Return the [X, Y] coordinate for the center point of the cell that contains the specified text.  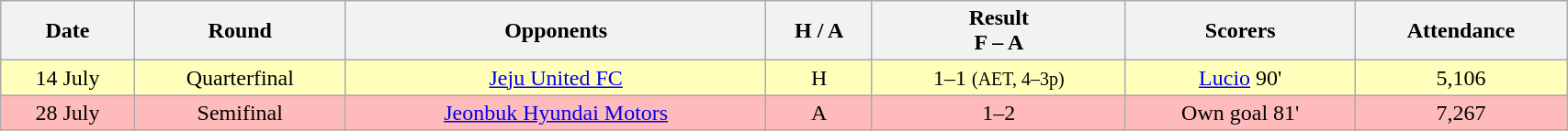
Attendance [1461, 31]
Date [68, 31]
Semifinal [240, 113]
7,267 [1461, 113]
H [819, 78]
Jeonbuk Hyundai Motors [556, 113]
ResultF – A [998, 31]
A [819, 113]
1–1 (AET, 4–3p) [998, 78]
28 July [68, 113]
Scorers [1240, 31]
Lucio 90' [1240, 78]
H / A [819, 31]
5,106 [1461, 78]
14 July [68, 78]
Opponents [556, 31]
Jeju United FC [556, 78]
Own goal 81' [1240, 113]
Round [240, 31]
Quarterfinal [240, 78]
1–2 [998, 113]
